From the cell containing the given text, extract its center point as [x, y] coordinate. 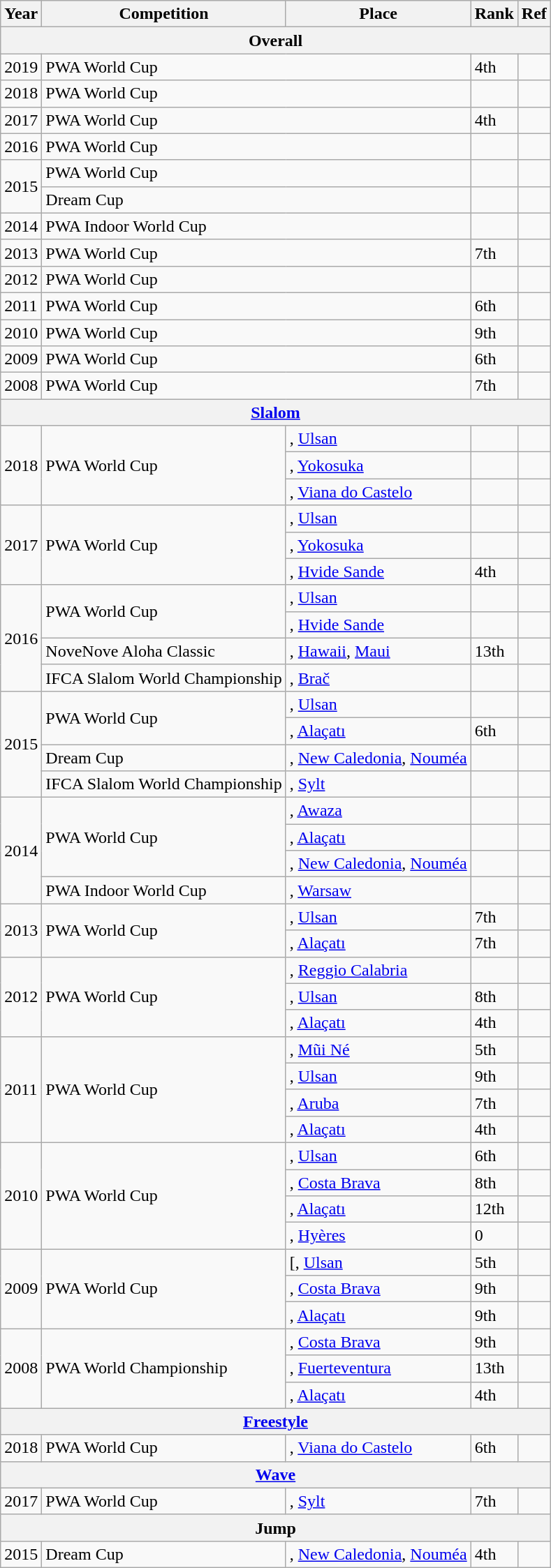
Wave [276, 1474]
, Hyères [379, 1236]
Overall [276, 40]
, Awaza [379, 811]
NoveNove Aloha Classic [163, 651]
[, Ulsan [379, 1262]
Rank [494, 14]
Competition [163, 14]
2019 [21, 67]
, Fuerteventura [379, 1368]
PWA World Championship [163, 1368]
, Warsaw [379, 890]
Jump [276, 1528]
Ref [534, 14]
12th [494, 1209]
Year [21, 14]
Place [379, 14]
0 [494, 1236]
, Reggio Calabria [379, 970]
Slalom [276, 412]
, Mũi Né [379, 1050]
, Brač [379, 678]
Freestyle [276, 1421]
, Hawaii, Maui [379, 651]
, Aruba [379, 1103]
